Extract the [X, Y] coordinate from the center of the cell holding the provided text.  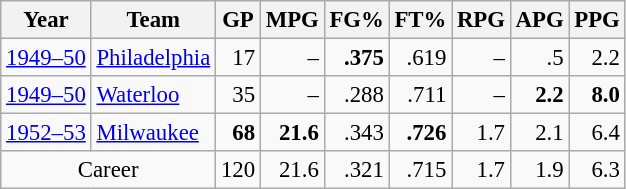
.726 [420, 133]
FT% [420, 20]
.619 [420, 58]
MPG [292, 20]
RPG [482, 20]
.711 [420, 95]
.288 [356, 95]
Milwaukee [153, 133]
Philadelphia [153, 58]
PPG [597, 20]
.321 [356, 170]
2.1 [540, 133]
8.0 [597, 95]
Team [153, 20]
120 [238, 170]
68 [238, 133]
Career [108, 170]
.375 [356, 58]
.343 [356, 133]
6.4 [597, 133]
6.3 [597, 170]
.715 [420, 170]
1.9 [540, 170]
APG [540, 20]
FG% [356, 20]
.5 [540, 58]
17 [238, 58]
Waterloo [153, 95]
GP [238, 20]
Year [46, 20]
1952–53 [46, 133]
35 [238, 95]
